Detect which cell encompasses the target text, then output its [X, Y] center coordinate. 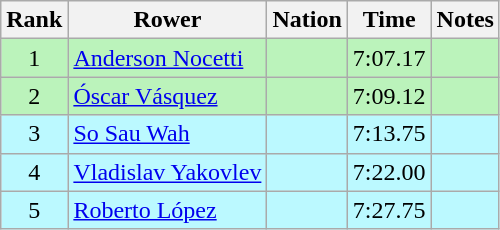
2 [34, 96]
4 [34, 172]
Notes [465, 20]
1 [34, 58]
Anderson Nocetti [168, 58]
7:22.00 [389, 172]
Óscar Vásquez [168, 96]
Time [389, 20]
7:09.12 [389, 96]
Rank [34, 20]
Roberto López [168, 210]
7:13.75 [389, 134]
5 [34, 210]
7:07.17 [389, 58]
Nation [307, 20]
7:27.75 [389, 210]
3 [34, 134]
Rower [168, 20]
Vladislav Yakovlev [168, 172]
So Sau Wah [168, 134]
